Output the (x, y) coordinate of the center of the cell containing the given text.  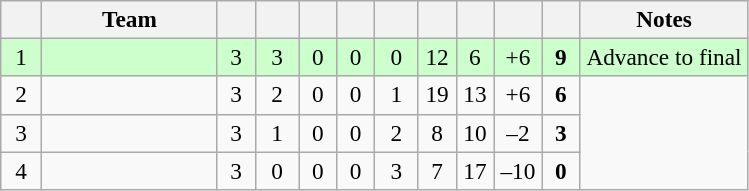
4 (22, 170)
Notes (664, 19)
19 (437, 95)
13 (475, 95)
8 (437, 133)
–2 (518, 133)
17 (475, 170)
9 (561, 57)
12 (437, 57)
–10 (518, 170)
Advance to final (664, 57)
Team (130, 19)
7 (437, 170)
10 (475, 133)
